Scan for the cell matching the given text and deliver its (X, Y) coordinate at center. 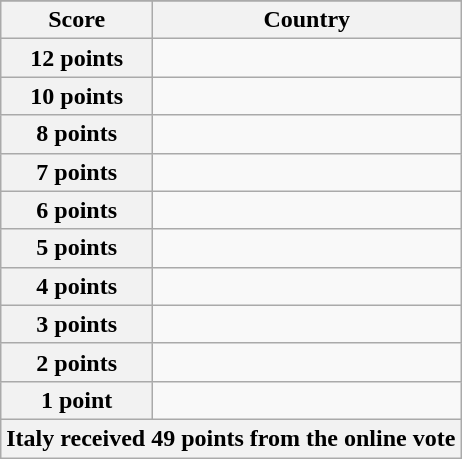
2 points (77, 362)
Score (77, 20)
3 points (77, 324)
6 points (77, 210)
10 points (77, 96)
Country (307, 20)
7 points (77, 172)
4 points (77, 286)
1 point (77, 400)
12 points (77, 58)
5 points (77, 248)
Italy received 49 points from the online vote (231, 438)
8 points (77, 134)
